For the text-containing cell, return its midpoint in (X, Y) coordinate format. 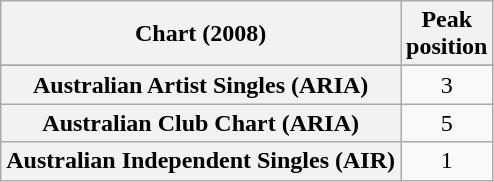
Australian Club Chart (ARIA) (201, 123)
3 (447, 85)
Chart (2008) (201, 34)
5 (447, 123)
Australian Independent Singles (AIR) (201, 161)
Australian Artist Singles (ARIA) (201, 85)
1 (447, 161)
Peak position (447, 34)
